Provide the [X, Y] coordinate of the cell's center where the given text is located.  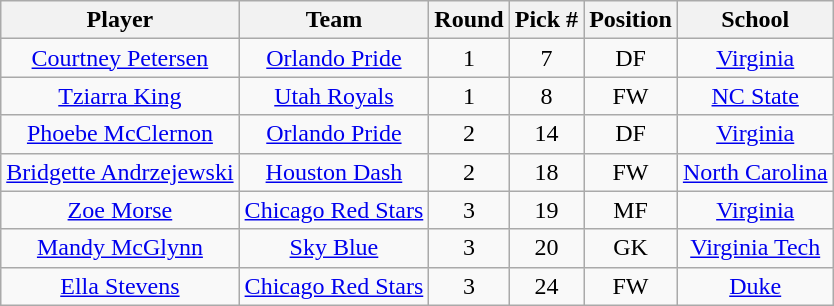
Team [334, 20]
Virginia Tech [755, 248]
Tziarra King [120, 96]
19 [546, 210]
Phoebe McClernon [120, 134]
Zoe Morse [120, 210]
School [755, 20]
Round [469, 20]
North Carolina [755, 172]
14 [546, 134]
Duke [755, 286]
18 [546, 172]
Player [120, 20]
GK [631, 248]
7 [546, 58]
20 [546, 248]
Pick # [546, 20]
NC State [755, 96]
Sky Blue [334, 248]
Courtney Petersen [120, 58]
Mandy McGlynn [120, 248]
Position [631, 20]
8 [546, 96]
Utah Royals [334, 96]
24 [546, 286]
Houston Dash [334, 172]
Ella Stevens [120, 286]
MF [631, 210]
Bridgette Andrzejewski [120, 172]
